Pinpoint the cell where the given text exists, returning its [x, y] midpoint coordinate. 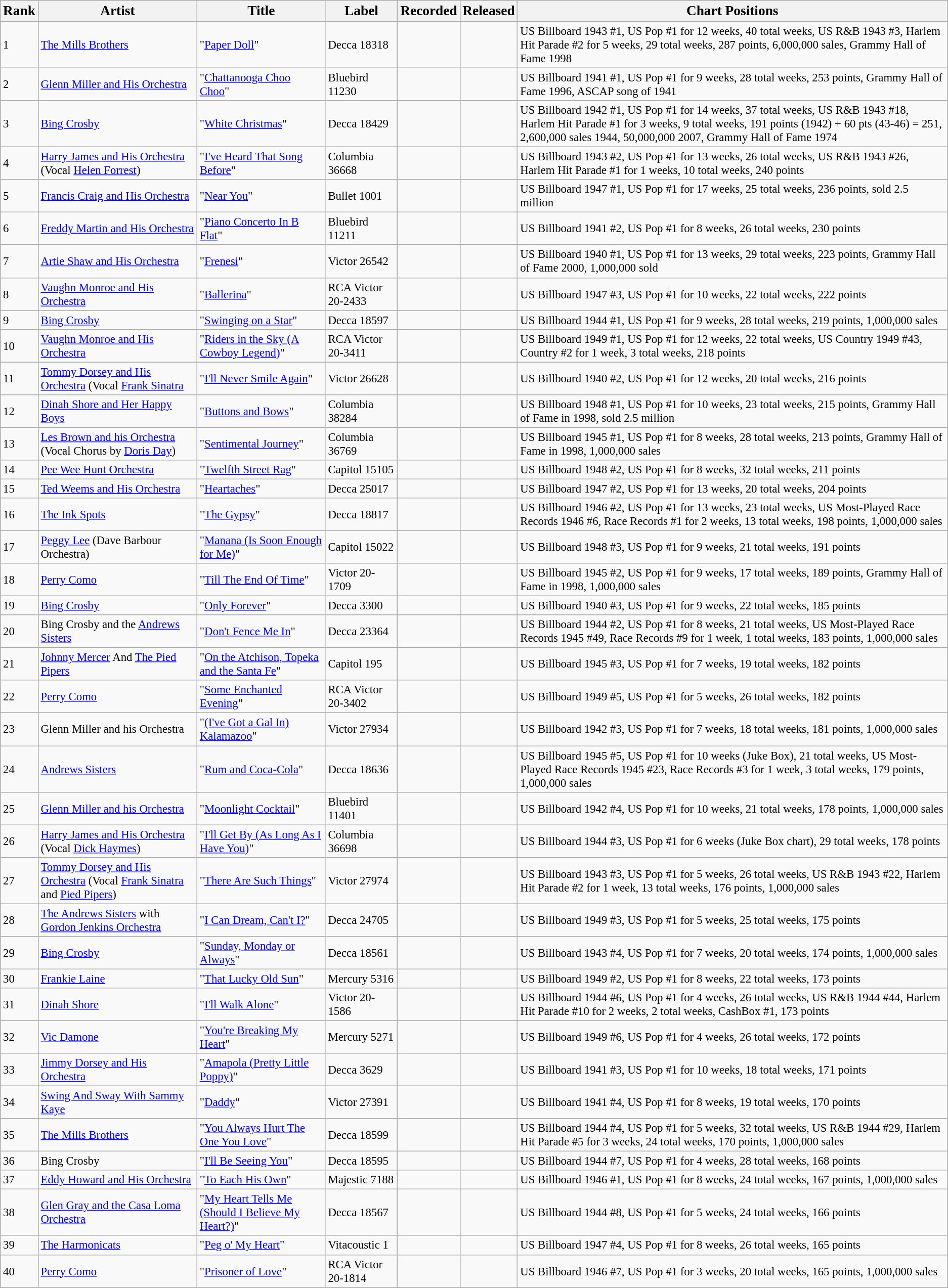
RCA Victor 20-3411 [361, 346]
"Riders in the Sky (A Cowboy Legend)" [261, 346]
Decca 3300 [361, 606]
"Buttons and Bows" [261, 412]
6 [19, 229]
"I'll Never Smile Again" [261, 378]
Swing And Sway With Sammy Kaye [117, 1102]
Columbia 36668 [361, 164]
5 [19, 196]
14 [19, 470]
US Billboard 1948 #3, US Pop #1 for 9 weeks, 21 total weeks, 191 points [732, 547]
Ted Weems and His Orchestra [117, 488]
29 [19, 953]
US Billboard 1946 #1, US Pop #1 for 8 weeks, 24 total weeks, 167 points, 1,000,000 sales [732, 1180]
US Billboard 1941 #3, US Pop #1 for 10 weeks, 18 total weeks, 171 points [732, 1070]
US Billboard 1940 #2, US Pop #1 for 12 weeks, 20 total weeks, 216 points [732, 378]
US Billboard 1947 #4, US Pop #1 for 8 weeks, 26 total weeks, 165 points [732, 1246]
25 [19, 808]
32 [19, 1037]
Capitol 15105 [361, 470]
US Billboard 1944 #7, US Pop #1 for 4 weeks, 28 total weeks, 168 points [732, 1161]
US Billboard 1940 #1, US Pop #1 for 13 weeks, 29 total weeks, 223 points, Grammy Hall of Fame 2000, 1,000,000 sold [732, 262]
US Billboard 1948 #1, US Pop #1 for 10 weeks, 23 total weeks, 215 points, Grammy Hall of Fame in 1998, sold 2.5 million [732, 412]
Decca 23364 [361, 631]
"Manana (Is Soon Enough for Me)" [261, 547]
US Billboard 1943 #4, US Pop #1 for 7 weeks, 20 total weeks, 174 points, 1,000,000 sales [732, 953]
27 [19, 880]
US Billboard 1947 #2, US Pop #1 for 13 weeks, 20 total weeks, 204 points [732, 488]
"Some Enchanted Evening" [261, 697]
Artist [117, 11]
Les Brown and his Orchestra (Vocal Chorus by Doris Day) [117, 444]
US Billboard 1941 #1, US Pop #1 for 9 weeks, 28 total weeks, 253 points, Grammy Hall of Fame 1996, ASCAP song of 1941 [732, 85]
"On the Atchison, Topeka and the Santa Fe" [261, 664]
Decca 18561 [361, 953]
Tommy Dorsey and His Orchestra (Vocal Frank Sinatra and Pied Pipers) [117, 880]
Glen Gray and the Casa Loma Orchestra [117, 1213]
Victor 27974 [361, 880]
"Moonlight Cocktail" [261, 808]
Victor 27934 [361, 729]
Decca 24705 [361, 920]
US Billboard 1949 #6, US Pop #1 for 4 weeks, 26 total weeks, 172 points [732, 1037]
"The Gypsy" [261, 515]
Rank [19, 11]
4 [19, 164]
Decca 18817 [361, 515]
35 [19, 1135]
Victor 20-1709 [361, 580]
Decca 25017 [361, 488]
"Don't Fence Me In" [261, 631]
"I'll Get By (As Long As I Have You)" [261, 841]
US Billboard 1943 #2, US Pop #1 for 13 weeks, 26 total weeks, US R&B 1943 #26, Harlem Hit Parade #1 for 1 weeks, 10 total weeks, 240 points [732, 164]
Majestic 7188 [361, 1180]
1 [19, 45]
11 [19, 378]
Decca 18567 [361, 1213]
22 [19, 697]
Capitol 195 [361, 664]
8 [19, 294]
US Billboard 1941 #2, US Pop #1 for 8 weeks, 26 total weeks, 230 points [732, 229]
US Billboard 1944 #1, US Pop #1 for 9 weeks, 28 total weeks, 219 points, 1,000,000 sales [732, 320]
US Billboard 1945 #2, US Pop #1 for 9 weeks, 17 total weeks, 189 points, Grammy Hall of Fame in 1998, 1,000,000 sales [732, 580]
"Piano Concerto In B Flat" [261, 229]
Released [489, 11]
Victor 26542 [361, 262]
Title [261, 11]
"Heartaches" [261, 488]
"That Lucky Old Sun" [261, 979]
"My Heart Tells Me (Should I Believe My Heart?)" [261, 1213]
US Billboard 1949 #3, US Pop #1 for 5 weeks, 25 total weeks, 175 points [732, 920]
Bluebird 11401 [361, 808]
US Billboard 1948 #2, US Pop #1 for 8 weeks, 32 total weeks, 211 points [732, 470]
"Paper Doll" [261, 45]
Victor 27391 [361, 1102]
12 [19, 412]
Vitacoustic 1 [361, 1246]
17 [19, 547]
36 [19, 1161]
23 [19, 729]
Andrews Sisters [117, 769]
15 [19, 488]
"Twelfth Street Rag" [261, 470]
US Billboard 1946 #7, US Pop #1 for 3 weeks, 20 total weeks, 165 points, 1,000,000 sales [732, 1271]
Mercury 5316 [361, 979]
39 [19, 1246]
31 [19, 1004]
Mercury 5271 [361, 1037]
Bing Crosby and the Andrews Sisters [117, 631]
"Frenesi" [261, 262]
RCA Victor 20-1814 [361, 1271]
28 [19, 920]
"I've Heard That Song Before" [261, 164]
US Billboard 1947 #3, US Pop #1 for 10 weeks, 22 total weeks, 222 points [732, 294]
US Billboard 1949 #2, US Pop #1 for 8 weeks, 22 total weeks, 173 points [732, 979]
Decca 3629 [361, 1070]
"Rum and Coca-Cola" [261, 769]
"I Can Dream, Can't I?" [261, 920]
Bluebird 11230 [361, 85]
Columbia 36698 [361, 841]
21 [19, 664]
Columbia 36769 [361, 444]
"You're Breaking My Heart" [261, 1037]
US Billboard 1942 #3, US Pop #1 for 7 weeks, 18 total weeks, 181 points, 1,000,000 sales [732, 729]
"Ballerina" [261, 294]
34 [19, 1102]
40 [19, 1271]
38 [19, 1213]
"(I've Got a Gal In) Kalamazoo" [261, 729]
7 [19, 262]
Dinah Shore and Her Happy Boys [117, 412]
37 [19, 1180]
Peggy Lee (Dave Barbour Orchestra) [117, 547]
Glenn Miller and His Orchestra [117, 85]
"Chattanooga Choo Choo" [261, 85]
20 [19, 631]
"I'll Be Seeing You" [261, 1161]
Decca 18597 [361, 320]
US Billboard 1944 #3, US Pop #1 for 6 weeks (Juke Box chart), 29 total weeks, 178 points [732, 841]
Victor 20-1586 [361, 1004]
US Billboard 1945 #1, US Pop #1 for 8 weeks, 28 total weeks, 213 points, Grammy Hall of Fame in 1998, 1,000,000 sales [732, 444]
30 [19, 979]
26 [19, 841]
Eddy Howard and His Orchestra [117, 1180]
3 [19, 124]
"To Each His Own" [261, 1180]
US Billboard 1942 #4, US Pop #1 for 10 weeks, 21 total weeks, 178 points, 1,000,000 sales [732, 808]
18 [19, 580]
Vic Damone [117, 1037]
Frankie Laine [117, 979]
US Billboard 1949 #5, US Pop #1 for 5 weeks, 26 total weeks, 182 points [732, 697]
Decca 18636 [361, 769]
19 [19, 606]
Artie Shaw and His Orchestra [117, 262]
Johnny Mercer And The Pied Pipers [117, 664]
Bullet 1001 [361, 196]
Recorded [429, 11]
"Prisoner of Love" [261, 1271]
"Sunday, Monday or Always" [261, 953]
Francis Craig and His Orchestra [117, 196]
Pee Wee Hunt Orchestra [117, 470]
Tommy Dorsey and His Orchestra (Vocal Frank Sinatra [117, 378]
Label [361, 11]
US Billboard 1940 #3, US Pop #1 for 9 weeks, 22 total weeks, 185 points [732, 606]
Capitol 15022 [361, 547]
2 [19, 85]
13 [19, 444]
US Billboard 1945 #3, US Pop #1 for 7 weeks, 19 total weeks, 182 points [732, 664]
"Near You" [261, 196]
US Billboard 1949 #1, US Pop #1 for 12 weeks, 22 total weeks, US Country 1949 #43, Country #2 for 1 week, 3 total weeks, 218 points [732, 346]
US Billboard 1944 #8, US Pop #1 for 5 weeks, 24 total weeks, 166 points [732, 1213]
9 [19, 320]
"Swinging on a Star" [261, 320]
16 [19, 515]
The Andrews Sisters with Gordon Jenkins Orchestra [117, 920]
Bluebird 11211 [361, 229]
Decca 18595 [361, 1161]
RCA Victor 20-3402 [361, 697]
Harry James and His Orchestra (Vocal Helen Forrest) [117, 164]
Jimmy Dorsey and His Orchestra [117, 1070]
10 [19, 346]
RCA Victor 20-2433 [361, 294]
Harry James and His Orchestra (Vocal Dick Haymes) [117, 841]
"Till The End Of Time" [261, 580]
Columbia 38284 [361, 412]
Decca 18429 [361, 124]
"Daddy" [261, 1102]
"Amapola (Pretty Little Poppy)" [261, 1070]
Dinah Shore [117, 1004]
33 [19, 1070]
Decca 18599 [361, 1135]
"Peg o' My Heart" [261, 1246]
Victor 26628 [361, 378]
Chart Positions [732, 11]
The Harmonicats [117, 1246]
"There Are Such Things" [261, 880]
24 [19, 769]
"I'll Walk Alone" [261, 1004]
Decca 18318 [361, 45]
The Ink Spots [117, 515]
Freddy Martin and His Orchestra [117, 229]
"White Christmas" [261, 124]
"You Always Hurt The One You Love" [261, 1135]
US Billboard 1941 #4, US Pop #1 for 8 weeks, 19 total weeks, 170 points [732, 1102]
"Sentimental Journey" [261, 444]
"Only Forever" [261, 606]
US Billboard 1947 #1, US Pop #1 for 17 weeks, 25 total weeks, 236 points, sold 2.5 million [732, 196]
